Identify which cell holds the provided text, then report its (x, y) central coordinate. 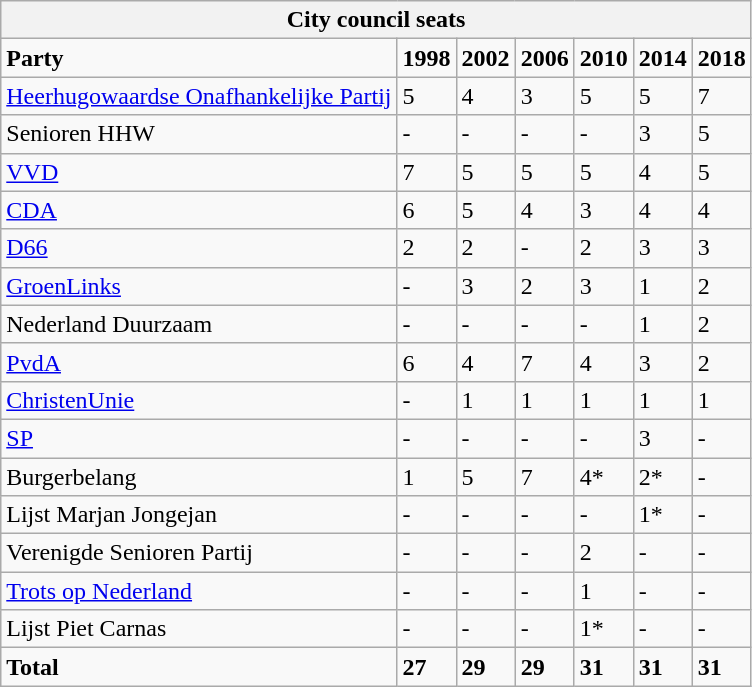
Heerhugowaardse Onafhankelijke Partij (199, 96)
1998 (426, 58)
2018 (722, 58)
PvdA (199, 362)
Senioren HHW (199, 134)
4* (604, 477)
CDA (199, 210)
Nederland Duurzaam (199, 324)
Trots op Nederland (199, 591)
2014 (662, 58)
2010 (604, 58)
D66 (199, 248)
VVD (199, 172)
Lijst Marjan Jongejan (199, 515)
Burgerbelang (199, 477)
2* (662, 477)
2006 (544, 58)
GroenLinks (199, 286)
Party (199, 58)
Total (199, 667)
ChristenUnie (199, 400)
City council seats (376, 20)
SP (199, 438)
27 (426, 667)
Lijst Piet Carnas (199, 629)
2002 (486, 58)
Verenigde Senioren Partij (199, 553)
